Search for the cell housing the specified text and yield its [X, Y] center coordinate. 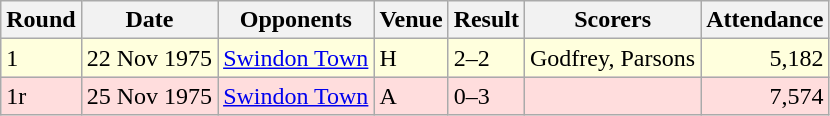
22 Nov 1975 [149, 58]
1r [41, 96]
Round [41, 20]
Attendance [765, 20]
2–2 [486, 58]
Result [486, 20]
H [411, 58]
Scorers [613, 20]
0–3 [486, 96]
Venue [411, 20]
5,182 [765, 58]
Opponents [296, 20]
7,574 [765, 96]
1 [41, 58]
A [411, 96]
Godfrey, Parsons [613, 58]
Date [149, 20]
25 Nov 1975 [149, 96]
